Scan for the cell matching the given text and deliver its [x, y] coordinate at center. 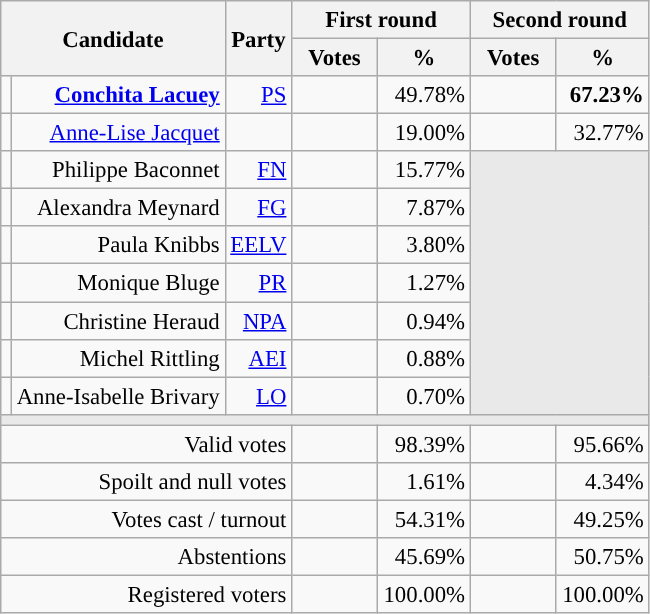
Philippe Baconnet [118, 170]
32.77% [602, 133]
Christine Heraud [118, 321]
Conchita Lacuey [118, 95]
0.70% [424, 396]
EELV [258, 245]
0.94% [424, 321]
FG [258, 208]
PS [258, 95]
Anne-Isabelle Brivary [118, 396]
Alexandra Meynard [118, 208]
FN [258, 170]
7.87% [424, 208]
4.34% [602, 482]
45.69% [424, 557]
Monique Bluge [118, 283]
LO [258, 396]
PR [258, 283]
49.25% [602, 519]
Second round [560, 20]
15.77% [424, 170]
67.23% [602, 95]
NPA [258, 321]
0.88% [424, 358]
Abstentions [146, 557]
1.27% [424, 283]
Valid votes [146, 444]
Anne-Lise Jacquet [118, 133]
Votes cast / turnout [146, 519]
49.78% [424, 95]
54.31% [424, 519]
Registered voters [146, 594]
95.66% [602, 444]
Party [258, 38]
Candidate [113, 38]
98.39% [424, 444]
Paula Knibbs [118, 245]
1.61% [424, 482]
AEI [258, 358]
19.00% [424, 133]
50.75% [602, 557]
Michel Rittling [118, 358]
First round [382, 20]
Spoilt and null votes [146, 482]
3.80% [424, 245]
